For the text-containing cell, return its midpoint in [X, Y] coordinate format. 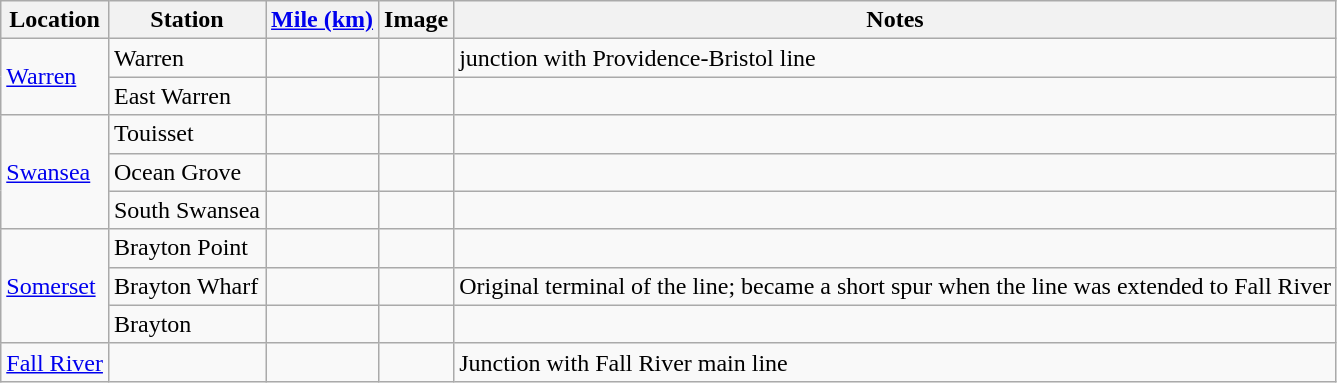
Mile (km) [322, 20]
Brayton Wharf [186, 286]
Image [416, 20]
Touisset [186, 134]
Original terminal of the line; became a short spur when the line was extended to Fall River [896, 286]
Brayton Point [186, 248]
junction with Providence-Bristol line [896, 58]
Swansea [55, 172]
Station [186, 20]
Junction with Fall River main line [896, 362]
Notes [896, 20]
Fall River [55, 362]
East Warren [186, 96]
Brayton [186, 324]
Location [55, 20]
South Swansea [186, 210]
Somerset [55, 286]
Ocean Grove [186, 172]
